Identify which cell holds the provided text, then report its [x, y] central coordinate. 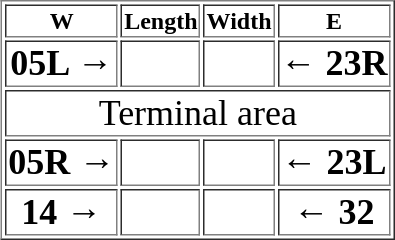
W [62, 20]
05R → [62, 163]
Terminal area [198, 113]
← 32 [334, 212]
← 23L [334, 163]
14 → [62, 212]
E [334, 20]
Width [240, 20]
← 23R [334, 63]
Length [160, 20]
05L → [62, 63]
